Return [x, y] of the center of cell containing provided text 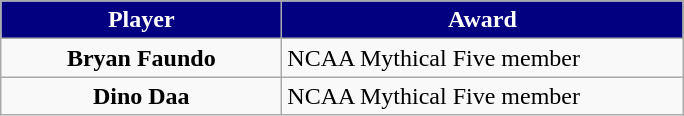
Player [142, 20]
Award [482, 20]
Bryan Faundo [142, 58]
Dino Daa [142, 96]
